Locate the cell with the specified text and output its [x, y] center coordinate. 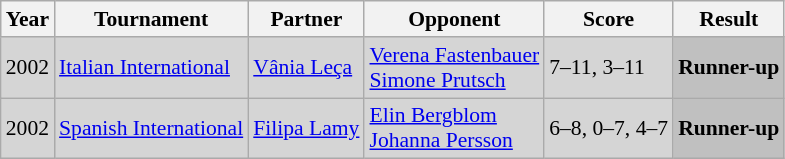
Filipa Lamy [306, 128]
Italian International [151, 68]
7–11, 3–11 [608, 68]
6–8, 0–7, 4–7 [608, 128]
Spanish International [151, 128]
Partner [306, 19]
Tournament [151, 19]
Vânia Leça [306, 68]
Result [728, 19]
Score [608, 19]
Opponent [454, 19]
Year [28, 19]
Elin Bergblom Johanna Persson [454, 128]
Verena Fastenbauer Simone Prutsch [454, 68]
